Pinpoint the cell where the given text exists, returning its (x, y) midpoint coordinate. 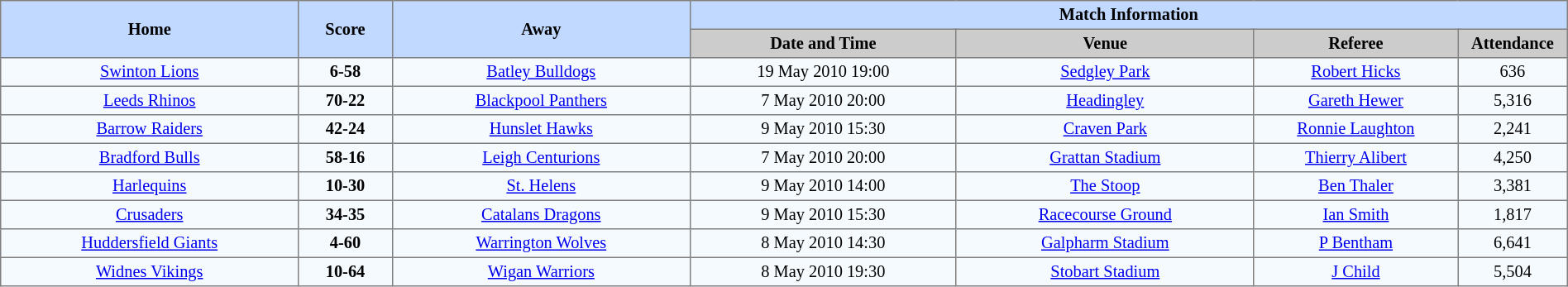
1,817 (1513, 214)
Huddersfield Giants (150, 243)
Craven Park (1105, 129)
2,241 (1513, 129)
Away (541, 30)
4-60 (346, 243)
58-16 (346, 157)
19 May 2010 19:00 (823, 72)
Crusaders (150, 214)
Venue (1105, 43)
Attendance (1513, 43)
Stobart Stadium (1105, 271)
Robert Hicks (1355, 72)
Blackpool Panthers (541, 100)
J Child (1355, 271)
6-58 (346, 72)
10-30 (346, 186)
Thierry Alibert (1355, 157)
St. Helens (541, 186)
Leigh Centurions (541, 157)
3,381 (1513, 186)
Leeds Rhinos (150, 100)
Referee (1355, 43)
Date and Time (823, 43)
Batley Bulldogs (541, 72)
Wigan Warriors (541, 271)
Racecourse Ground (1105, 214)
Hunslet Hawks (541, 129)
8 May 2010 19:30 (823, 271)
10-64 (346, 271)
Score (346, 30)
Headingley (1105, 100)
34-35 (346, 214)
4,250 (1513, 157)
Home (150, 30)
8 May 2010 14:30 (823, 243)
The Stoop (1105, 186)
Swinton Lions (150, 72)
Grattan Stadium (1105, 157)
Bradford Bulls (150, 157)
Ian Smith (1355, 214)
Warrington Wolves (541, 243)
636 (1513, 72)
Sedgley Park (1105, 72)
Barrow Raiders (150, 129)
Gareth Hewer (1355, 100)
42-24 (346, 129)
P Bentham (1355, 243)
6,641 (1513, 243)
Harlequins (150, 186)
5,504 (1513, 271)
Ben Thaler (1355, 186)
Ronnie Laughton (1355, 129)
Match Information (1128, 15)
70-22 (346, 100)
Catalans Dragons (541, 214)
Widnes Vikings (150, 271)
Galpharm Stadium (1105, 243)
9 May 2010 14:00 (823, 186)
5,316 (1513, 100)
